Determine the (X, Y) coordinate at the center of the cell enclosing the given text.  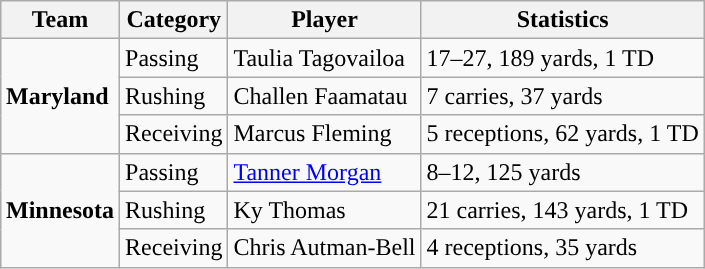
Tanner Morgan (324, 172)
Category (174, 20)
Marcus Fleming (324, 134)
21 carries, 143 yards, 1 TD (562, 210)
4 receptions, 35 yards (562, 248)
Chris Autman-Bell (324, 248)
Taulia Tagovailoa (324, 58)
Minnesota (60, 210)
8–12, 125 yards (562, 172)
17–27, 189 yards, 1 TD (562, 58)
Player (324, 20)
Maryland (60, 96)
Challen Faamatau (324, 96)
Statistics (562, 20)
Team (60, 20)
7 carries, 37 yards (562, 96)
Ky Thomas (324, 210)
5 receptions, 62 yards, 1 TD (562, 134)
